Scan for the cell matching the given text and deliver its (X, Y) coordinate at center. 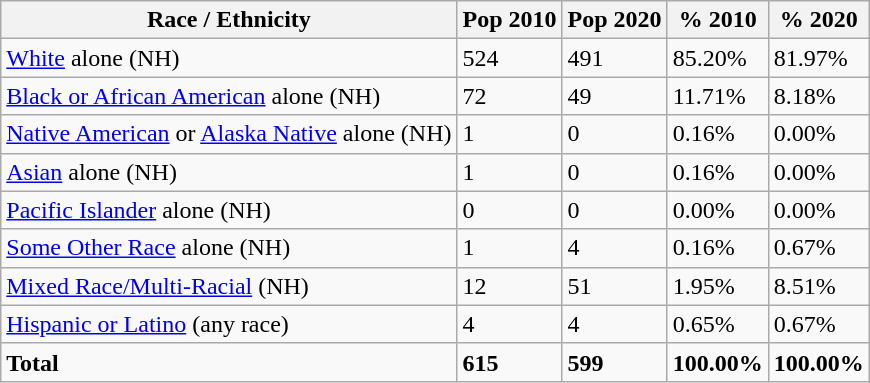
8.18% (818, 96)
615 (510, 362)
Pop 2010 (510, 20)
8.51% (818, 286)
Pacific Islander alone (NH) (229, 210)
Some Other Race alone (NH) (229, 248)
Total (229, 362)
81.97% (818, 58)
51 (614, 286)
11.71% (718, 96)
85.20% (718, 58)
Hispanic or Latino (any race) (229, 324)
Mixed Race/Multi-Racial (NH) (229, 286)
524 (510, 58)
12 (510, 286)
0.65% (718, 324)
Race / Ethnicity (229, 20)
72 (510, 96)
% 2010 (718, 20)
49 (614, 96)
Black or African American alone (NH) (229, 96)
% 2020 (818, 20)
491 (614, 58)
Pop 2020 (614, 20)
White alone (NH) (229, 58)
599 (614, 362)
Native American or Alaska Native alone (NH) (229, 134)
1.95% (718, 286)
Asian alone (NH) (229, 172)
